Detect which cell encompasses the target text, then output its [x, y] center coordinate. 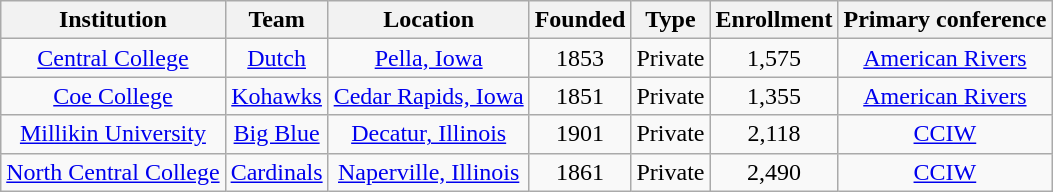
1,355 [774, 96]
Big Blue [276, 134]
2,118 [774, 134]
Dutch [276, 58]
1,575 [774, 58]
Team [276, 20]
Location [428, 20]
1861 [580, 172]
Enrollment [774, 20]
Cedar Rapids, Iowa [428, 96]
Decatur, Illinois [428, 134]
Institution [113, 20]
Founded [580, 20]
1853 [580, 58]
1901 [580, 134]
Coe College [113, 96]
Naperville, Illinois [428, 172]
1851 [580, 96]
2,490 [774, 172]
Cardinals [276, 172]
Pella, Iowa [428, 58]
Primary conference [945, 20]
North Central College [113, 172]
Type [670, 20]
Kohawks [276, 96]
Millikin University [113, 134]
Central College [113, 58]
